Scan for the cell matching the given text and deliver its [X, Y] coordinate at center. 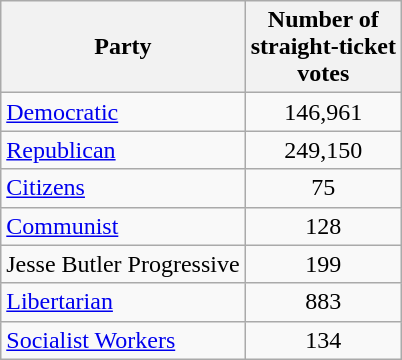
75 [323, 188]
128 [323, 226]
Socialist Workers [123, 340]
Party [123, 47]
Communist [123, 226]
Citizens [123, 188]
249,150 [323, 150]
146,961 [323, 112]
199 [323, 264]
Jesse Butler Progressive [123, 264]
Democratic [123, 112]
Libertarian [123, 302]
Republican [123, 150]
134 [323, 340]
883 [323, 302]
Number ofstraight-ticketvotes [323, 47]
